From the cell containing the given text, extract its center point as [x, y] coordinate. 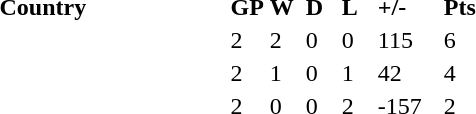
42 [408, 73]
115 [408, 40]
